Find where the given text appears and provide that cell's center as (X, Y) coordinate. 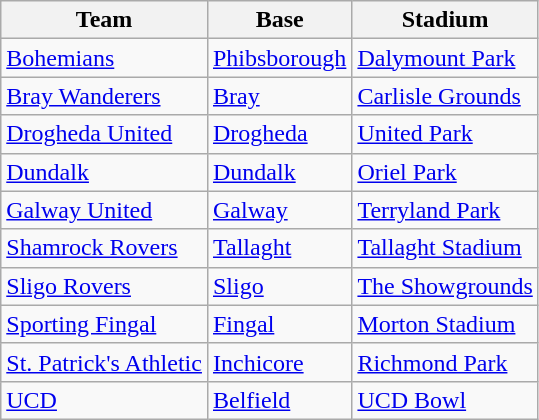
Bray (279, 96)
Richmond Park (445, 362)
Bray Wanderers (104, 96)
Sligo Rovers (104, 286)
Galway (279, 210)
St. Patrick's Athletic (104, 362)
Inchicore (279, 362)
Galway United (104, 210)
Drogheda United (104, 134)
Base (279, 20)
UCD (104, 400)
Belfield (279, 400)
Fingal (279, 324)
Stadium (445, 20)
Phibsborough (279, 58)
United Park (445, 134)
The Showgrounds (445, 286)
Drogheda (279, 134)
Dalymount Park (445, 58)
Morton Stadium (445, 324)
Sporting Fingal (104, 324)
Terryland Park (445, 210)
Tallaght (279, 248)
Sligo (279, 286)
UCD Bowl (445, 400)
Oriel Park (445, 172)
Bohemians (104, 58)
Shamrock Rovers (104, 248)
Tallaght Stadium (445, 248)
Team (104, 20)
Carlisle Grounds (445, 96)
